Pinpoint the cell where the given text exists, returning its (X, Y) midpoint coordinate. 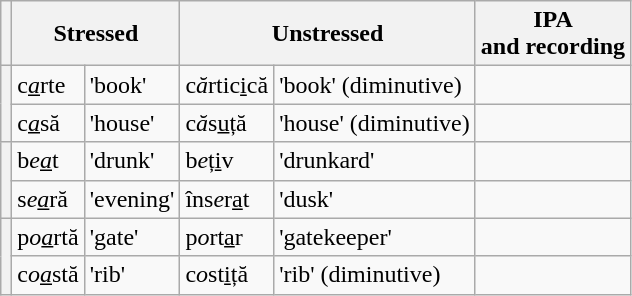
portar (227, 237)
'book' (132, 85)
'gate' (132, 237)
beat (48, 161)
'gatekeeper' (375, 237)
IPAand recording (552, 34)
Unstressed (328, 34)
cărticică (227, 85)
'drunk' (132, 161)
poartă (48, 237)
costiță (227, 275)
'house' (132, 123)
'drunkard' (375, 161)
'evening' (132, 199)
bețiv (227, 161)
'rib' (diminutive) (375, 275)
înserat (227, 199)
căsuță (227, 123)
carte (48, 85)
'house' (diminutive) (375, 123)
Stressed (96, 34)
seară (48, 199)
'dusk' (375, 199)
coastă (48, 275)
'book' (diminutive) (375, 85)
'rib' (132, 275)
casă (48, 123)
